Locate the cell with the specified text and output its (x, y) center coordinate. 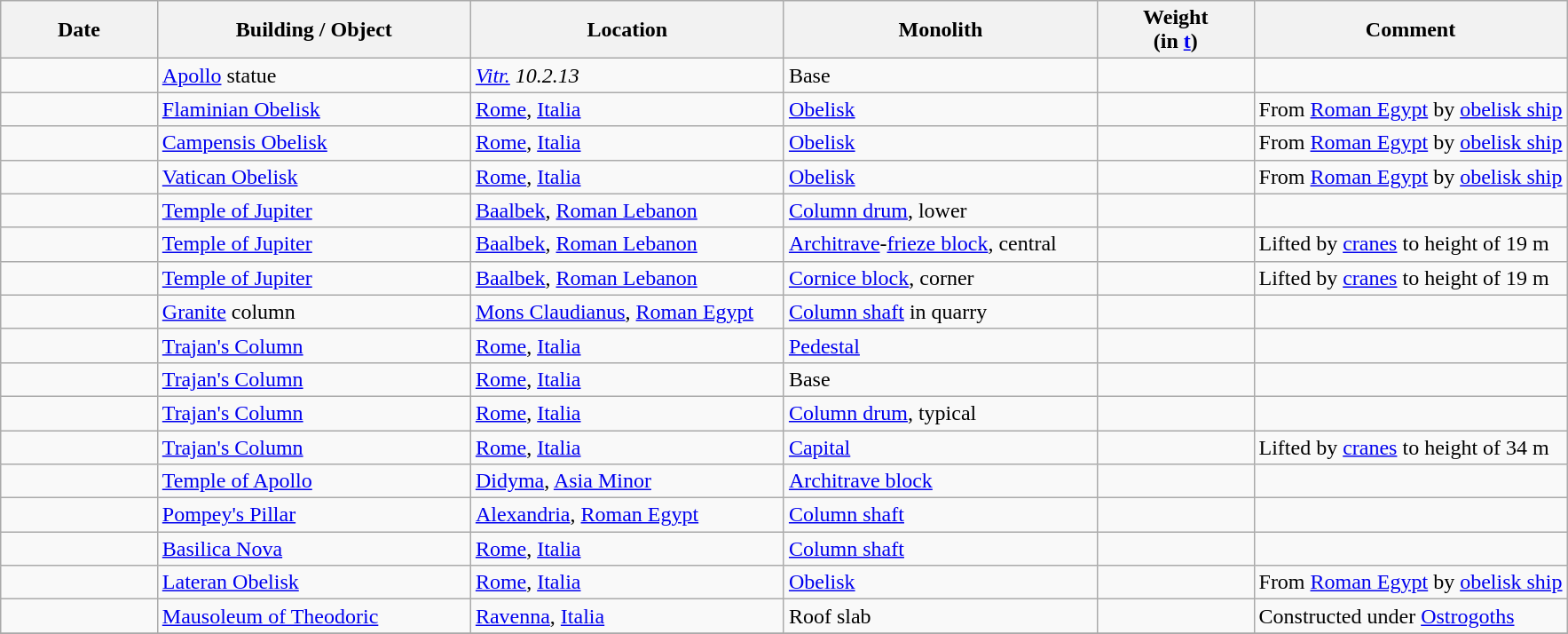
Alexandria, Roman Egypt (626, 515)
Apollo statue (314, 75)
Pompey's Pillar (314, 515)
Location (626, 30)
Date (80, 30)
Architrave block (941, 481)
Flaminian Obelisk (314, 109)
Temple of Apollo (314, 481)
Ravenna, Italia (626, 616)
Building / Object (314, 30)
Column drum, lower (941, 210)
Lateran Obelisk (314, 582)
Roof slab (941, 616)
Campensis Obelisk (314, 143)
Column drum, typical (941, 413)
Cornice block, corner (941, 278)
Granite column (314, 312)
Basilica Nova (314, 549)
Vitr. 10.2.13 (626, 75)
Vatican Obelisk (314, 177)
Lifted by cranes to height of 34 m (1411, 447)
Mausoleum of Theodoric (314, 616)
Architrave-frieze block, central (941, 244)
Capital (941, 447)
Constructed under Ostrogoths (1411, 616)
Weight (in t) (1175, 30)
Mons Claudianus, Roman Egypt (626, 312)
Monolith (941, 30)
Column shaft in quarry (941, 312)
Pedestal (941, 345)
Didyma, Asia Minor (626, 481)
Comment (1411, 30)
